Locate the cell with the specified text and output its (X, Y) center coordinate. 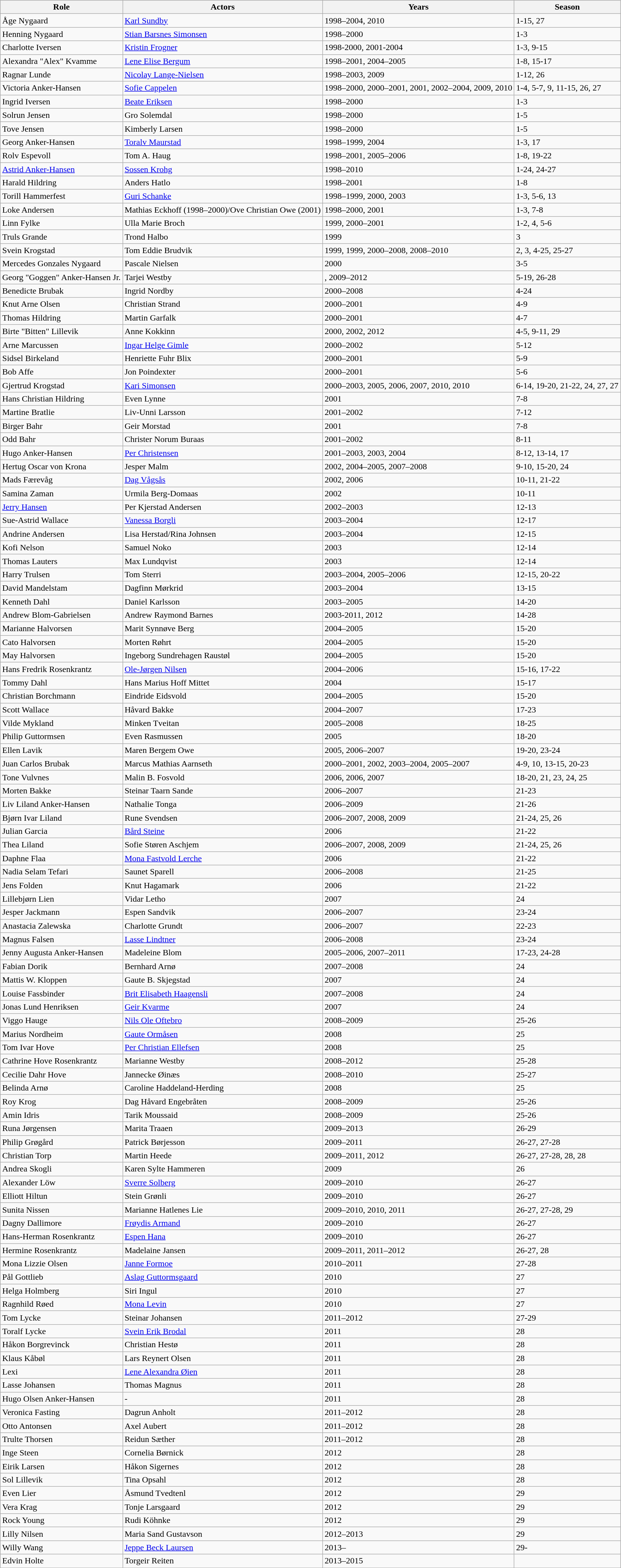
Magnus Falsen (61, 939)
Louise Fassbinder (61, 993)
25-28 (567, 1061)
Hugo Anker-Hansen (61, 453)
Anne Kokkinn (222, 331)
Espen Sandvik (222, 912)
Lisa Herstad/Rina Johnsen (222, 534)
1999 (418, 237)
5-19, 26-28 (567, 277)
Loke Andersen (61, 210)
Malin B. Fosvold (222, 777)
Harry Trulsen (61, 574)
Sidsel Birkeland (61, 358)
3-5 (567, 264)
13-15 (567, 588)
Cornelia Børnick (222, 1453)
David Mandelstam (61, 588)
Ragnar Lunde (61, 75)
- (222, 1399)
2004–2007 (418, 710)
Rune Svendsen (222, 818)
2000–2001, 2002, 2003–2004, 2005–2007 (418, 764)
Pascale Nielsen (222, 264)
21-26 (567, 804)
Sofie Støren Aschjem (222, 845)
Jesper Malm (222, 466)
Georg "Goggen" Anker-Hansen Jr. (61, 277)
12-13 (567, 507)
Pål Gottlieb (61, 1277)
Håvard Bakke (222, 710)
Even Rasmussen (222, 737)
Marcus Mathias Aarnseth (222, 764)
Åsmund Tvedtenl (222, 1493)
Hans Marius Hoff Mittet (222, 683)
Thomas Magnus (222, 1385)
26-29 (567, 1129)
5-9 (567, 358)
Andrea Skogli (61, 1169)
Axel Aubert (222, 1426)
27-29 (567, 1318)
Espen Hana (222, 1236)
12-17 (567, 520)
8-11 (567, 439)
Amin Idris (61, 1115)
Janne Formoe (222, 1264)
Actors (222, 7)
26-27, 27-28 (567, 1142)
Lars Reynert Olsen (222, 1358)
Ingeborg Sundrehagen Raustøl (222, 656)
Mathias Eckhoff (1998–2000)/Ove Christian Owe (2001) (222, 210)
May Halvorsen (61, 656)
Nathalie Tonga (222, 804)
18-20, 21, 23, 24, 25 (567, 777)
Lexi (61, 1372)
Kari Simonsen (222, 385)
Lene Elise Bergum (222, 61)
1998–2001, 2005–2006 (418, 155)
Steinar Johansen (222, 1318)
10-11 (567, 493)
Beate Eriksen (222, 102)
Anders Hatlo (222, 183)
Saunet Sparell (222, 872)
2002 (418, 493)
Even Lier (61, 1493)
Ulla Marie Broch (222, 223)
2006–2009 (418, 804)
Bård Steine (222, 831)
Birte "Bitten" Lillevik (61, 331)
26-27, 27-28, 28, 28 (567, 1155)
Ingrid Nordby (222, 291)
Hans Christian Hildring (61, 399)
Christian Hestø (222, 1345)
1-12, 26 (567, 75)
Nicolay Lange-Nielsen (222, 75)
26-27, 28 (567, 1250)
21-23 (567, 791)
1999, 2000–2001 (418, 223)
Jon Poindexter (222, 372)
Kimberly Larsen (222, 129)
Geir Morstad (222, 426)
Elliott Hiltun (61, 1196)
17-23 (567, 710)
Daniel Karlsson (222, 602)
Mona Lizzie Olsen (61, 1264)
Stein Grønli (222, 1196)
4-7 (567, 318)
Nadia Selam Tefari (61, 872)
Marita Traaen (222, 1129)
5-6 (567, 372)
Vidar Letho (222, 899)
Linn Fylke (61, 223)
Daphne Flaa (61, 858)
Patrick Børjesson (222, 1142)
Per Kjerstad Andersen (222, 507)
Maria Sand Gustavson (222, 1534)
Minken Tveitan (222, 723)
Madeleine Blom (222, 953)
2000 (418, 264)
Thomas Lauters (61, 561)
Solrun Jensen (61, 115)
Marianne Westby (222, 1061)
14-20 (567, 602)
Fabian Dorik (61, 966)
2009–2011, 2011–2012 (418, 1250)
7-12 (567, 413)
Truls Grande (61, 237)
Victoria Anker-Hansen (61, 88)
Mercedes Gonzales Nygaard (61, 264)
Toralf Lycke (61, 1331)
Bernhard Arnø (222, 966)
2005, 2006–2007 (418, 750)
Willy Wang (61, 1547)
Tom Eddie Brudvik (222, 250)
2010–2011 (418, 1264)
27-28 (567, 1264)
1999, 1999, 2000–2008, 2008–2010 (418, 250)
Sue-Astrid Wallace (61, 520)
Veronica Fasting (61, 1412)
Guri Schanke (222, 196)
2009–2010, 2010, 2011 (418, 1209)
2009–2013 (418, 1129)
Tonje Larsgaard (222, 1507)
4-9 (567, 304)
19-20, 23-24 (567, 750)
1-3, 17 (567, 142)
2005–2008 (418, 723)
Reidun Sæther (222, 1439)
Trulte Thorsen (61, 1439)
Even Lynne (222, 399)
Stian Barsnes Simonsen (222, 34)
Karen Sylte Hammeren (222, 1169)
10-11, 21-22 (567, 480)
Sol Lillevik (61, 1480)
Alexandra "Alex" Kvamme (61, 61)
5-12 (567, 345)
Knut Arne Olsen (61, 304)
Morten Røhrt (222, 642)
Trond Halbo (222, 237)
Christian Torp (61, 1155)
Alexander Löw (61, 1182)
Marius Nordheim (61, 1034)
Kristin Frogner (222, 48)
Svein Krogstad (61, 250)
Vilde Mykland (61, 723)
1-8 (567, 183)
Odd Bahr (61, 439)
Andrine Andersen (61, 534)
22-23 (567, 926)
Jerry Hansen (61, 507)
Sofie Cappelen (222, 88)
Tom Ivar Hove (61, 1048)
2013– (418, 1547)
1-2, 4, 5-6 (567, 223)
1-8, 15-17 (567, 61)
Martin Garfalk (222, 318)
Morten Bakke (61, 791)
17-23, 24-28 (567, 953)
Tom Lycke (61, 1318)
Inge Steen (61, 1453)
Mona Fastvold Lerche (222, 858)
Jesper Jackmann (61, 912)
Henriette Fuhr Blix (222, 358)
Charlotte Iversen (61, 48)
Liv-Unni Larsson (222, 413)
1998–2010 (418, 169)
2002, 2006 (418, 480)
, 2009–2012 (418, 277)
Ragnhild Røed (61, 1304)
Kenneth Dahl (61, 602)
2012–2013 (418, 1534)
Mattis W. Kloppen (61, 980)
Edvin Holte (61, 1561)
25-27 (567, 1075)
1998–2000, 2000–2001, 2001, 2002–2004, 2009, 2010 (418, 88)
Tove Jensen (61, 129)
21-25 (567, 872)
2002–2003 (418, 507)
Jeppe Beck Laursen (222, 1547)
2002, 2004–2005, 2007–2008 (418, 466)
Thomas Hildring (61, 318)
Karl Sundby (222, 21)
Max Lundqvist (222, 561)
1-15, 27 (567, 21)
3 (567, 237)
1998-2000, 2001-2004 (418, 48)
Martine Bratlie (61, 413)
Hans Fredrik Rosenkrantz (61, 669)
Sverre Solberg (222, 1182)
Maren Bergem Owe (222, 750)
Marianne Halvorsen (61, 629)
18-25 (567, 723)
Tarik Moussaid (222, 1115)
Hans-Herman Rosenkrantz (61, 1236)
Helga Holmberg (61, 1291)
Aslag Guttormsgaard (222, 1277)
12-15 (567, 534)
2005 (418, 737)
Eirik Larsen (61, 1466)
Julian Garcia (61, 831)
Gaute Ormåsen (222, 1034)
Per Christian Ellefsen (222, 1048)
Steinar Taarn Sande (222, 791)
2009–2011, 2012 (418, 1155)
Toralv Maurstad (222, 142)
Philip Grøgård (61, 1142)
15-17 (567, 683)
Henning Nygaard (61, 34)
Jannecke Øinæs (222, 1075)
Lilly Nilsen (61, 1534)
Runa Jørgensen (61, 1129)
2000–2008 (418, 291)
9-10, 15-20, 24 (567, 466)
2000, 2002, 2012 (418, 331)
Eindride Eidsvold (222, 696)
Hugo Olsen Anker-Hansen (61, 1399)
Tina Opsahl (222, 1480)
Tom A. Haug (222, 155)
Håkon Borgrevinck (61, 1345)
1-24, 24-27 (567, 169)
Philip Guttormsen (61, 737)
Sunita Nissen (61, 1209)
8-12, 13-14, 17 (567, 453)
Mads Færevåg (61, 480)
Gro Solemdal (222, 115)
18-20 (567, 737)
Samina Zaman (61, 493)
Juan Carlos Brubak (61, 764)
1-8, 19-22 (567, 155)
Season (567, 7)
Dag Vågsås (222, 480)
15-16, 17-22 (567, 669)
Otto Antonsen (61, 1426)
2003–2004, 2005–2006 (418, 574)
4-9, 10, 13-15, 20-23 (567, 764)
Birger Bahr (61, 426)
Mona Levin (222, 1304)
Madelaine Jansen (222, 1250)
Benedicte Brubak (61, 291)
1998–2001, 2004–2005 (418, 61)
Tone Vulvnes (61, 777)
Harald Hildring (61, 183)
Tom Sterri (222, 574)
Tarjei Westby (222, 277)
Torgeir Reiten (222, 1561)
Jenny Augusta Anker-Hansen (61, 953)
Knut Hagamark (222, 885)
Christian Strand (222, 304)
6-14, 19-20, 21-22, 24, 27, 27 (567, 385)
2004 (418, 683)
29- (567, 1547)
Nils Ole Oftebro (222, 1020)
2004–2006 (418, 669)
Bjørn Ivar Liland (61, 818)
Cato Halvorsen (61, 642)
2009–2011 (418, 1142)
2006, 2006, 2007 (418, 777)
Bob Affe (61, 372)
1-4, 5-7, 9, 11-15, 26, 27 (567, 88)
Charlotte Grundt (222, 926)
Martin Heede (222, 1155)
Liv Liland Anker-Hansen (61, 804)
2008–2012 (418, 1061)
4-24 (567, 291)
Lasse Lindtner (222, 939)
Ingrid Iversen (61, 102)
1998–1999, 2004 (418, 142)
Dagrun Anholt (222, 1412)
1998–2003, 2009 (418, 75)
Urmila Berg-Domaas (222, 493)
Gaute B. Skjegstad (222, 980)
Tommy Dahl (61, 683)
Role (61, 7)
2000–2003, 2005, 2006, 2007, 2010, 2010 (418, 385)
Dag Håvard Engebråten (222, 1102)
1-3, 9-15 (567, 48)
2003–2005 (418, 602)
2005–2006, 2007–2011 (418, 953)
Scott Wallace (61, 710)
Åge Nygaard (61, 21)
26 (567, 1169)
Lillebjørn Lien (61, 899)
1998–2001 (418, 183)
Cathrine Hove Rosenkrantz (61, 1061)
2008–2010 (418, 1075)
26-27, 27-28, 29 (567, 1209)
Ellen Lavik (61, 750)
Samuel Noko (222, 547)
Jens Folden (61, 885)
Vera Krag (61, 1507)
Roy Krog (61, 1102)
2000–2002 (418, 345)
Andrew Raymond Barnes (222, 615)
Andrew Blom-Gabrielsen (61, 615)
Torill Hammerfest (61, 196)
Klaus Kåbøl (61, 1358)
Christer Norum Buraas (222, 439)
Arne Marcussen (61, 345)
2, 3, 4-25, 25-27 (567, 250)
1998–2000, 2001 (418, 210)
Years (418, 7)
1998–1999, 2000, 2003 (418, 196)
Cecilie Dahr Hove (61, 1075)
Kofi Nelson (61, 547)
2003-2011, 2012 (418, 615)
Gjertrud Krogstad (61, 385)
Caroline Haddeland-Herding (222, 1088)
1-3, 7-8 (567, 210)
1998–2004, 2010 (418, 21)
Georg Anker-Hansen (61, 142)
Anastacia Zalewska (61, 926)
Astrid Anker-Hansen (61, 169)
Dagny Dallimore (61, 1223)
Hermine Rosenkrantz (61, 1250)
Lasse Johansen (61, 1385)
Håkon Sigernes (222, 1466)
4-5, 9-11, 29 (567, 331)
1-3, 5-6, 13 (567, 196)
Sossen Krohg (222, 169)
Ole-Jørgen Nilsen (222, 669)
Frøydis Armand (222, 1223)
Belinda Arnø (61, 1088)
Per Christensen (222, 453)
Svein Erik Brodal (222, 1331)
Geir Kvarme (222, 1007)
14-28 (567, 615)
2001–2003, 2003, 2004 (418, 453)
Vanessa Borgli (222, 520)
2009 (418, 1169)
Marit Synnøve Berg (222, 629)
Dagfinn Mørkrid (222, 588)
2013–2015 (418, 1561)
Jonas Lund Henriksen (61, 1007)
Rudi Köhnke (222, 1520)
Thea Liland (61, 845)
Rolv Espevoll (61, 155)
Viggo Hauge (61, 1020)
Hertug Oscar von Krona (61, 466)
Ingar Helge Gimle (222, 345)
12-15, 20-22 (567, 574)
Brit Elisabeth Haagensli (222, 993)
Marianne Hatlenes Lie (222, 1209)
Siri Ingul (222, 1291)
Rock Young (61, 1520)
Christian Borchmann (61, 696)
Lene Alexandra Øien (222, 1372)
